Output the (X, Y) coordinate of the center of the cell containing the given text.  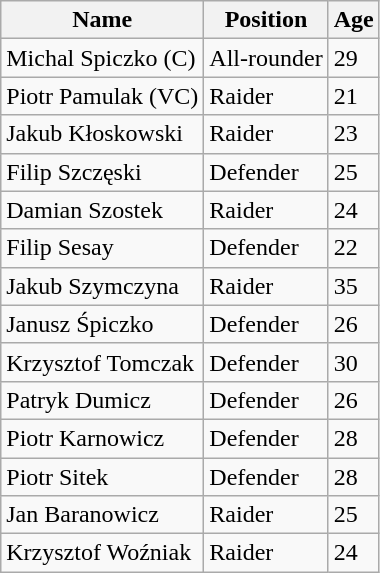
Janusz Śpiczko (102, 324)
35 (354, 286)
Patryk Dumicz (102, 400)
Piotr Karnowicz (102, 438)
Piotr Sitek (102, 477)
Jan Baranowicz (102, 515)
All-rounder (266, 58)
Name (102, 20)
Krzysztof Woźniak (102, 553)
21 (354, 96)
Damian Szostek (102, 210)
Jakub Szymczyna (102, 286)
Jakub Kłoskowski (102, 134)
23 (354, 134)
30 (354, 362)
22 (354, 248)
Piotr Pamulak (VC) (102, 96)
Age (354, 20)
Michal Spiczko (C) (102, 58)
29 (354, 58)
Position (266, 20)
Filip Sesay (102, 248)
Krzysztof Tomczak (102, 362)
Filip Szczęski (102, 172)
